From the cell containing the given text, extract its center point as [X, Y] coordinate. 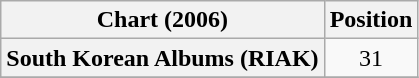
Position [371, 20]
31 [371, 58]
Chart (2006) [162, 20]
South Korean Albums (RIAK) [162, 58]
